Locate the cell with the specified text and output its [x, y] center coordinate. 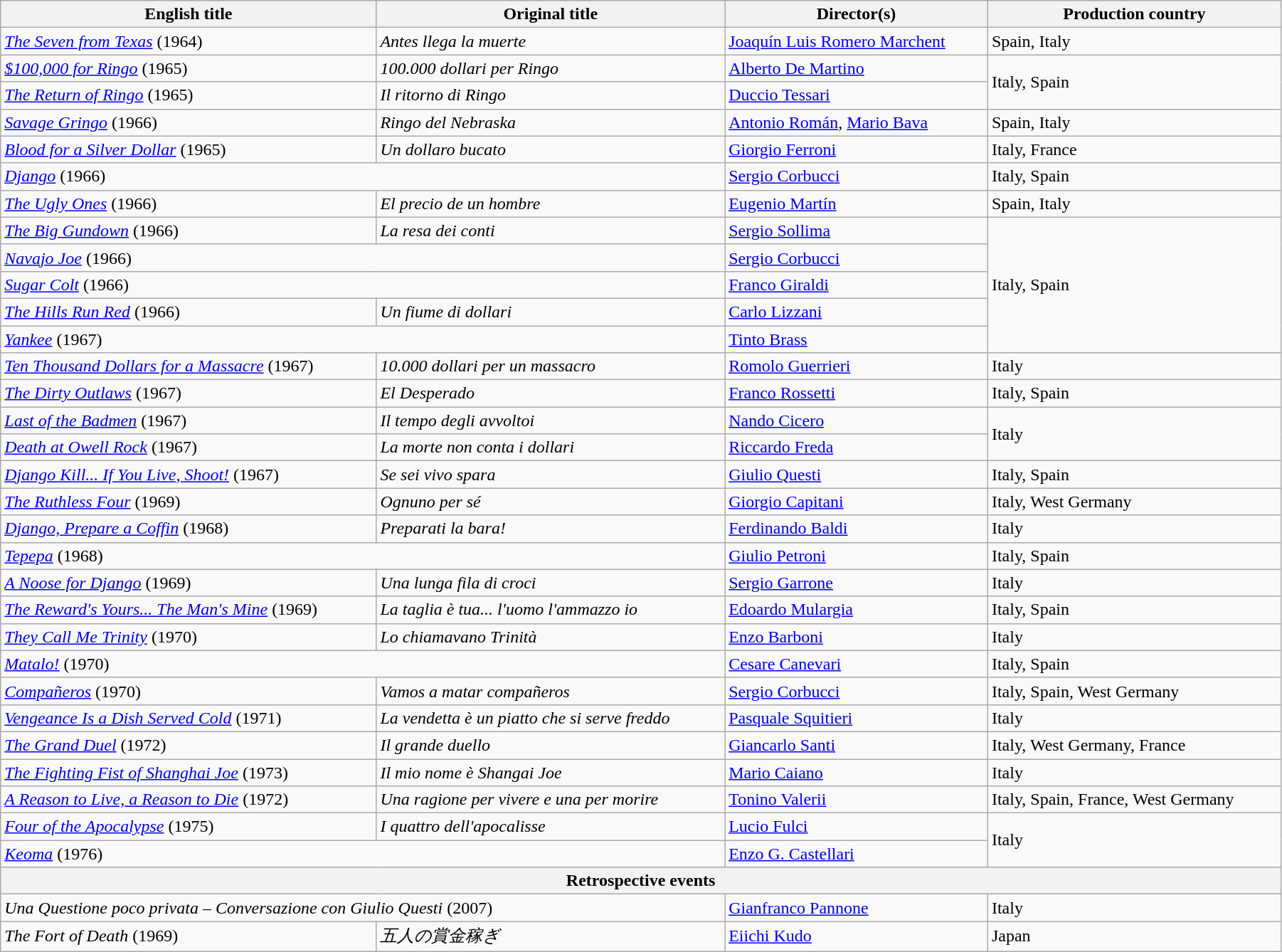
Italy, West Germany, France [1134, 745]
Una Questione poco privata – Conversazione con Giulio Questi (2007) [363, 908]
Tinto Brass [857, 339]
Navajo Joe (1966) [363, 258]
Duccio Tessari [857, 95]
The Big Gundown (1966) [189, 231]
Giorgio Ferroni [857, 149]
I quattro dell'apocalisse [551, 827]
The Fort of Death (1969) [189, 936]
La taglia è tua... l'uomo l'ammazzo io [551, 610]
Eugenio Martín [857, 203]
Retrospective events [641, 881]
Romolo Guerrieri [857, 366]
Japan [1134, 936]
Ferdinando Baldi [857, 529]
Vamos a matar compañeros [551, 691]
Compañeros (1970) [189, 691]
五人の賞金稼ぎ [551, 936]
Ten Thousand Dollars for a Massacre (1967) [189, 366]
Il grande duello [551, 745]
Savage Gringo (1966) [189, 122]
Django Kill... If You Live, Shoot! (1967) [189, 475]
Una ragione per vivere e una per morire [551, 800]
Italy, Spain, West Germany [1134, 691]
Giulio Petroni [857, 556]
A Noose for Django (1969) [189, 583]
El precio de un hombre [551, 203]
Django (1966) [363, 176]
Last of the Badmen (1967) [189, 421]
Un dollaro bucato [551, 149]
They Call Me Trinity (1970) [189, 637]
Nando Cicero [857, 421]
The Ugly Ones (1966) [189, 203]
English title [189, 14]
Italy, France [1134, 149]
Italy, West Germany [1134, 502]
Antonio Román, Mario Bava [857, 122]
$100,000 for Ringo (1965) [189, 68]
Giancarlo Santi [857, 745]
Lo chiamavano Trinità [551, 637]
Blood for a Silver Dollar (1965) [189, 149]
Franco Giraldi [857, 285]
Sergio Garrone [857, 583]
Matalo! (1970) [363, 664]
Preparati la bara! [551, 529]
The Seven from Texas (1964) [189, 41]
Franco Rossetti [857, 393]
Ognuno per sé [551, 502]
Gianfranco Pannone [857, 908]
The Dirty Outlaws (1967) [189, 393]
Joaquín Luis Romero Marchent [857, 41]
Antes llega la muerte [551, 41]
Carlo Lizzani [857, 312]
Four of the Apocalypse (1975) [189, 827]
Lucio Fulci [857, 827]
Tonino Valerii [857, 800]
Enzo Barboni [857, 637]
Original title [551, 14]
Death at Owell Rock (1967) [189, 448]
Sergio Sollima [857, 231]
Il ritorno di Ringo [551, 95]
Pasquale Squitieri [857, 718]
Giorgio Capitani [857, 502]
Keoma (1976) [363, 854]
Il mio nome è Shangai Joe [551, 772]
Enzo G. Castellari [857, 854]
Una lunga fila di croci [551, 583]
The Grand Duel (1972) [189, 745]
The Fighting Fist of Shanghai Joe (1973) [189, 772]
La morte non conta i dollari [551, 448]
Cesare Canevari [857, 664]
Alberto De Martino [857, 68]
Vengeance Is a Dish Served Cold (1971) [189, 718]
Edoardo Mulargia [857, 610]
Se sei vivo spara [551, 475]
Riccardo Freda [857, 448]
Tepepa (1968) [363, 556]
Giulio Questi [857, 475]
The Return of Ringo (1965) [189, 95]
Il tempo degli avvoltoi [551, 421]
La resa dei conti [551, 231]
10.000 dollari per un massacro [551, 366]
Italy, Spain, France, West Germany [1134, 800]
Sugar Colt (1966) [363, 285]
Yankee (1967) [363, 339]
Mario Caiano [857, 772]
The Hills Run Red (1966) [189, 312]
The Reward's Yours... The Man's Mine (1969) [189, 610]
Eiichi Kudo [857, 936]
El Desperado [551, 393]
The Ruthless Four (1969) [189, 502]
100.000 dollari per Ringo [551, 68]
Un fiume di dollari [551, 312]
La vendetta è un piatto che si serve freddo [551, 718]
Director(s) [857, 14]
Django, Prepare a Coffin (1968) [189, 529]
Ringo del Nebraska [551, 122]
A Reason to Live, a Reason to Die (1972) [189, 800]
Production country [1134, 14]
